Return [X, Y] of the center of cell containing provided text 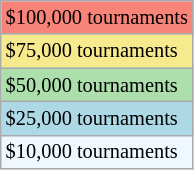
$10,000 tournaments [97, 152]
$75,000 tournaments [97, 51]
$25,000 tournaments [97, 118]
$50,000 tournaments [97, 85]
$100,000 tournaments [97, 17]
